Scan for the cell matching the given text and deliver its [X, Y] coordinate at center. 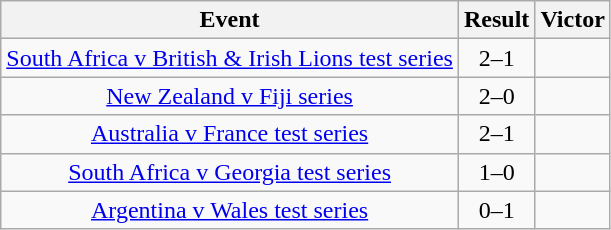
Argentina v Wales test series [230, 210]
South Africa v British & Irish Lions test series [230, 58]
Event [230, 20]
0–1 [496, 210]
Result [496, 20]
2–0 [496, 96]
Victor [572, 20]
South Africa v Georgia test series [230, 172]
New Zealand v Fiji series [230, 96]
1–0 [496, 172]
Australia v France test series [230, 134]
